Output the [X, Y] coordinate of the center of the cell containing the given text.  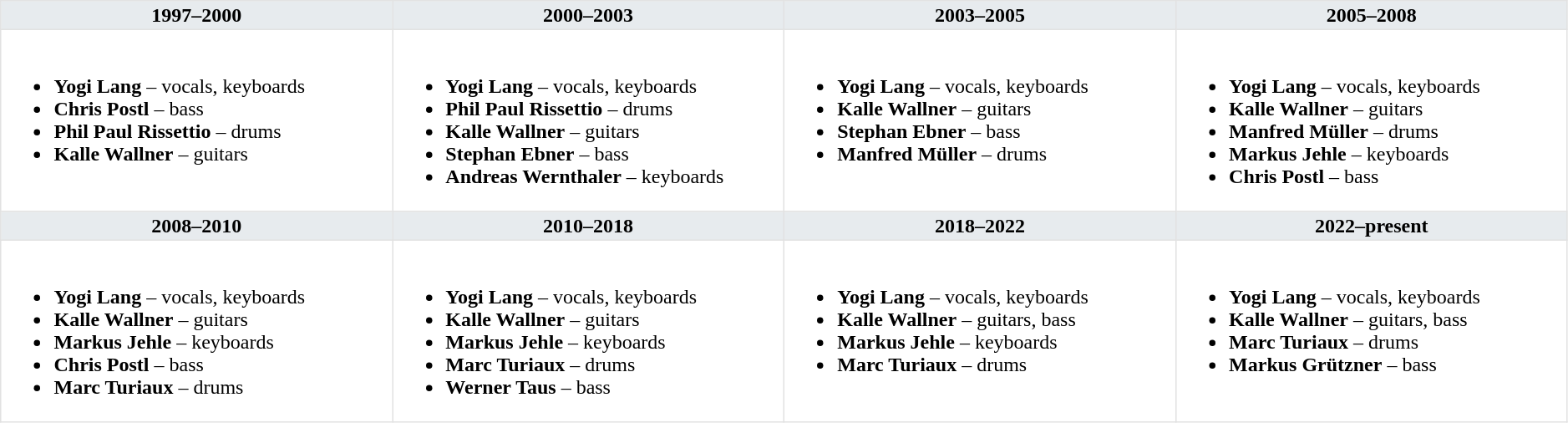
Yogi Lang – vocals, keyboardsKalle Wallner – guitarsManfred Müller – drumsMarkus Jehle – keyboardsChris Postl – bass [1372, 120]
2022–present [1372, 226]
1997–2000 [197, 15]
Yogi Lang – vocals, keyboardsKalle Wallner – guitarsMarkus Jehle – keyboardsChris Postl – bassMarc Turiaux – drums [197, 331]
Yogi Lang – vocals, keyboardsKalle Wallner – guitars, bassMarc Turiaux – drumsMarkus Grützner – bass [1372, 331]
2018–2022 [979, 226]
2005–2008 [1372, 15]
2003–2005 [979, 15]
Yogi Lang – vocals, keyboardsKalle Wallner – guitars, bassMarkus Jehle – keyboardsMarc Turiaux – drums [979, 331]
2000–2003 [588, 15]
Yogi Lang – vocals, keyboardsPhil Paul Rissettio – drumsKalle Wallner – guitarsStephan Ebner – bassAndreas Wernthaler – keyboards [588, 120]
2010–2018 [588, 226]
Yogi Lang – vocals, keyboardsKalle Wallner – guitarsStephan Ebner – bassManfred Müller – drums [979, 120]
Yogi Lang – vocals, keyboardsChris Postl – bassPhil Paul Rissettio – drumsKalle Wallner – guitars [197, 120]
2008–2010 [197, 226]
Yogi Lang – vocals, keyboardsKalle Wallner – guitarsMarkus Jehle – keyboardsMarc Turiaux – drumsWerner Taus – bass [588, 331]
